Locate the cell with the specified text and output its [X, Y] center coordinate. 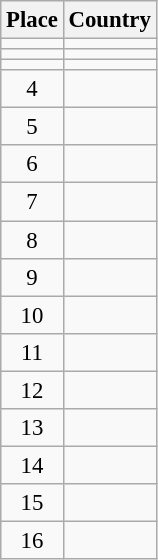
4 [32, 89]
10 [32, 315]
8 [32, 240]
6 [32, 165]
14 [32, 465]
15 [32, 503]
Country [110, 20]
16 [32, 540]
11 [32, 352]
5 [32, 127]
12 [32, 390]
9 [32, 277]
Place [32, 20]
7 [32, 202]
13 [32, 428]
